Identify which cell holds the provided text, then report its [X, Y] central coordinate. 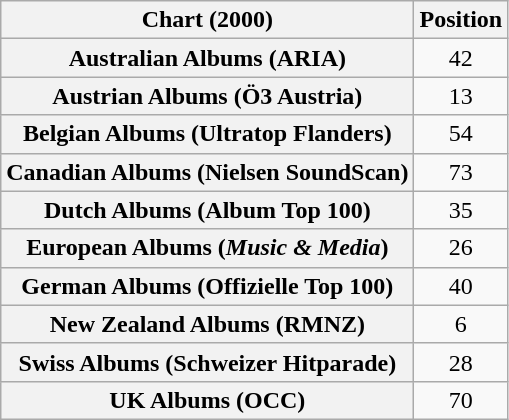
42 [461, 58]
6 [461, 324]
Canadian Albums (Nielsen SoundScan) [208, 172]
40 [461, 286]
Australian Albums (ARIA) [208, 58]
54 [461, 134]
Swiss Albums (Schweizer Hitparade) [208, 362]
13 [461, 96]
Dutch Albums (Album Top 100) [208, 210]
Belgian Albums (Ultratop Flanders) [208, 134]
Position [461, 20]
Austrian Albums (Ö3 Austria) [208, 96]
70 [461, 400]
European Albums (Music & Media) [208, 248]
UK Albums (OCC) [208, 400]
35 [461, 210]
28 [461, 362]
26 [461, 248]
73 [461, 172]
New Zealand Albums (RMNZ) [208, 324]
Chart (2000) [208, 20]
German Albums (Offizielle Top 100) [208, 286]
